Search for the cell housing the specified text and yield its (x, y) center coordinate. 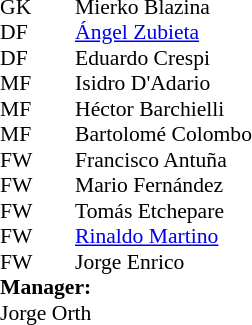
Eduardo Crespi (164, 58)
Manager: (126, 287)
Tomás Etchepare (164, 211)
Ángel Zubieta (164, 33)
Rinaldo Martino (164, 237)
Francisco Antuña (164, 160)
Mario Fernández (164, 185)
Jorge Enrico (164, 262)
Héctor Barchielli (164, 109)
Bartolomé Colombo (164, 135)
Isidro D'Adario (164, 83)
